Detect which cell encompasses the target text, then output its [x, y] center coordinate. 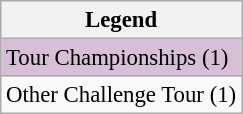
Legend [122, 20]
Tour Championships (1) [122, 58]
Other Challenge Tour (1) [122, 95]
